Capture the cell that displays the provided text and extract its [x, y] central coordinate. 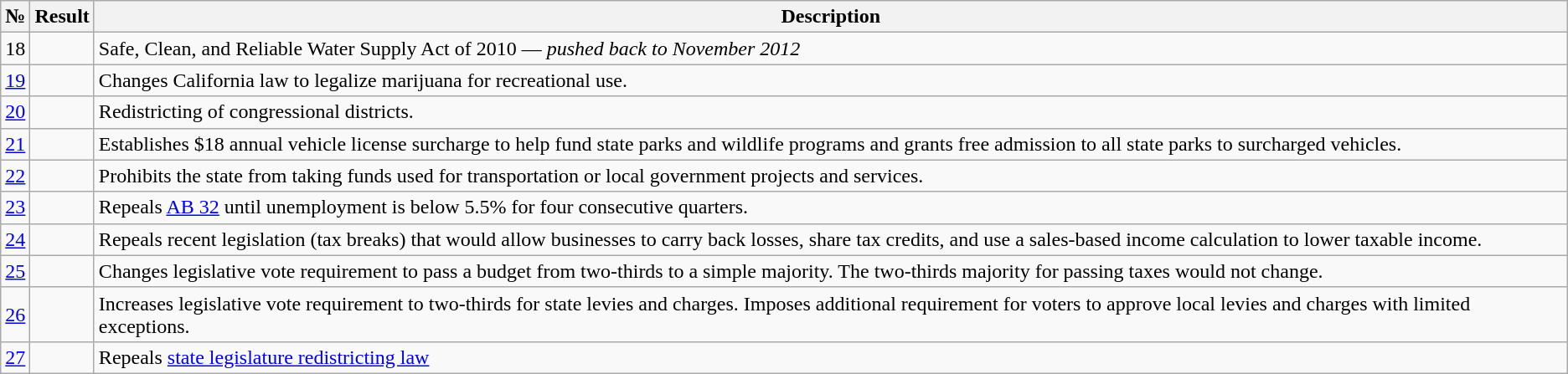
Result [62, 17]
20 [15, 112]
24 [15, 239]
26 [15, 315]
21 [15, 144]
Safe, Clean, and Reliable Water Supply Act of 2010 — pushed back to November 2012 [831, 49]
22 [15, 176]
18 [15, 49]
Prohibits the state from taking funds used for transportation or local government projects and services. [831, 176]
Changes California law to legalize marijuana for recreational use. [831, 80]
23 [15, 207]
Description [831, 17]
№ [15, 17]
Redistricting of congressional districts. [831, 112]
Repeals AB 32 until unemployment is below 5.5% for four consecutive quarters. [831, 207]
19 [15, 80]
Repeals state legislature redistricting law [831, 357]
27 [15, 357]
25 [15, 271]
